Provide the (x, y) coordinate of the cell's center where the given text is located.  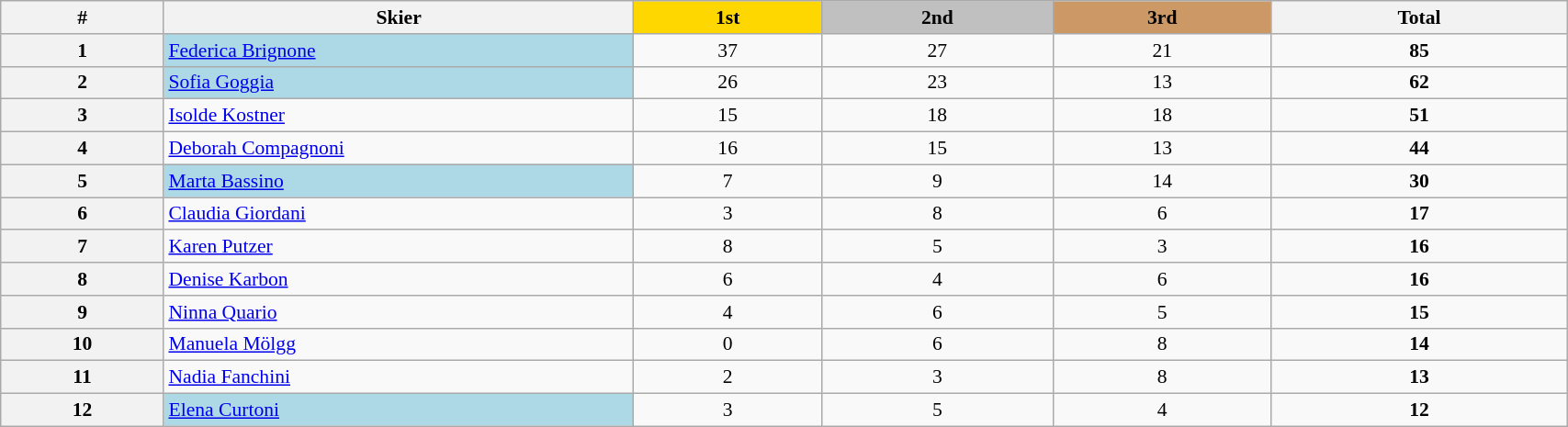
Ninna Quario (399, 312)
1st (728, 17)
0 (728, 344)
Denise Karbon (399, 279)
27 (937, 51)
10 (83, 344)
Deborah Compagnoni (399, 149)
30 (1418, 181)
1 (83, 51)
Skier (399, 17)
Total (1418, 17)
Sofia Goggia (399, 83)
11 (83, 377)
Karen Putzer (399, 247)
51 (1418, 116)
21 (1162, 51)
Claudia Giordani (399, 214)
85 (1418, 51)
23 (937, 83)
Nadia Fanchini (399, 377)
3rd (1162, 17)
17 (1418, 214)
26 (728, 83)
Isolde Kostner (399, 116)
# (83, 17)
Manuela Mölgg (399, 344)
44 (1418, 149)
Federica Brignone (399, 51)
62 (1418, 83)
Marta Bassino (399, 181)
37 (728, 51)
2nd (937, 17)
Elena Curtoni (399, 410)
